Determine the [x, y] coordinate at the center of the cell enclosing the given text.  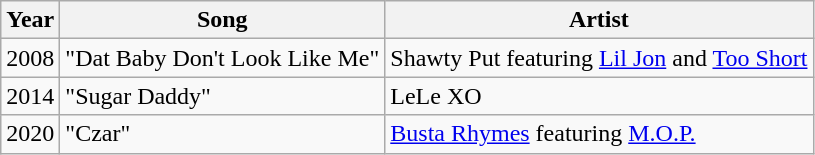
"Dat Baby Don't Look Like Me" [222, 58]
Artist [599, 20]
2020 [30, 134]
LeLe XO [599, 96]
Busta Rhymes featuring M.O.P. [599, 134]
Year [30, 20]
Song [222, 20]
"Czar" [222, 134]
2014 [30, 96]
Shawty Put featuring Lil Jon and Too Short [599, 58]
"Sugar Daddy" [222, 96]
2008 [30, 58]
